Provide the (X, Y) coordinate of the cell's center where the given text is located.  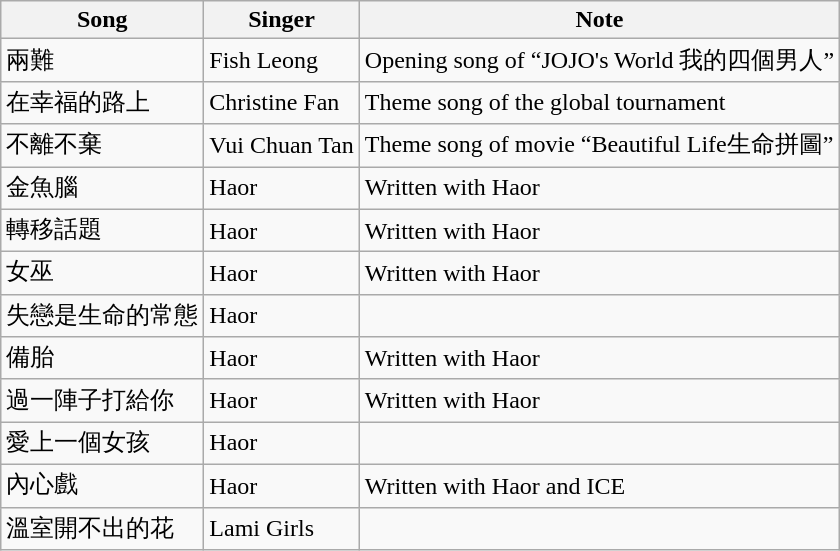
內心戲 (102, 486)
Song (102, 20)
Theme song of the global tournament (599, 102)
Theme song of movie “Beautiful Life生命拼圖” (599, 146)
Christine Fan (282, 102)
Lami Girls (282, 528)
轉移話題 (102, 230)
Opening song of “JOJO's World 我的四個男人” (599, 60)
Vui Chuan Tan (282, 146)
Singer (282, 20)
愛上一個女孩 (102, 444)
Note (599, 20)
備胎 (102, 358)
金魚腦 (102, 188)
在幸福的路上 (102, 102)
Written with Haor and ICE (599, 486)
兩難 (102, 60)
失戀是生命的常態 (102, 316)
女巫 (102, 274)
Fish Leong (282, 60)
不離不棄 (102, 146)
過一陣子打給你 (102, 400)
溫室開不出的花 (102, 528)
